Provide the [x, y] coordinate of the cell's center where the given text is located.  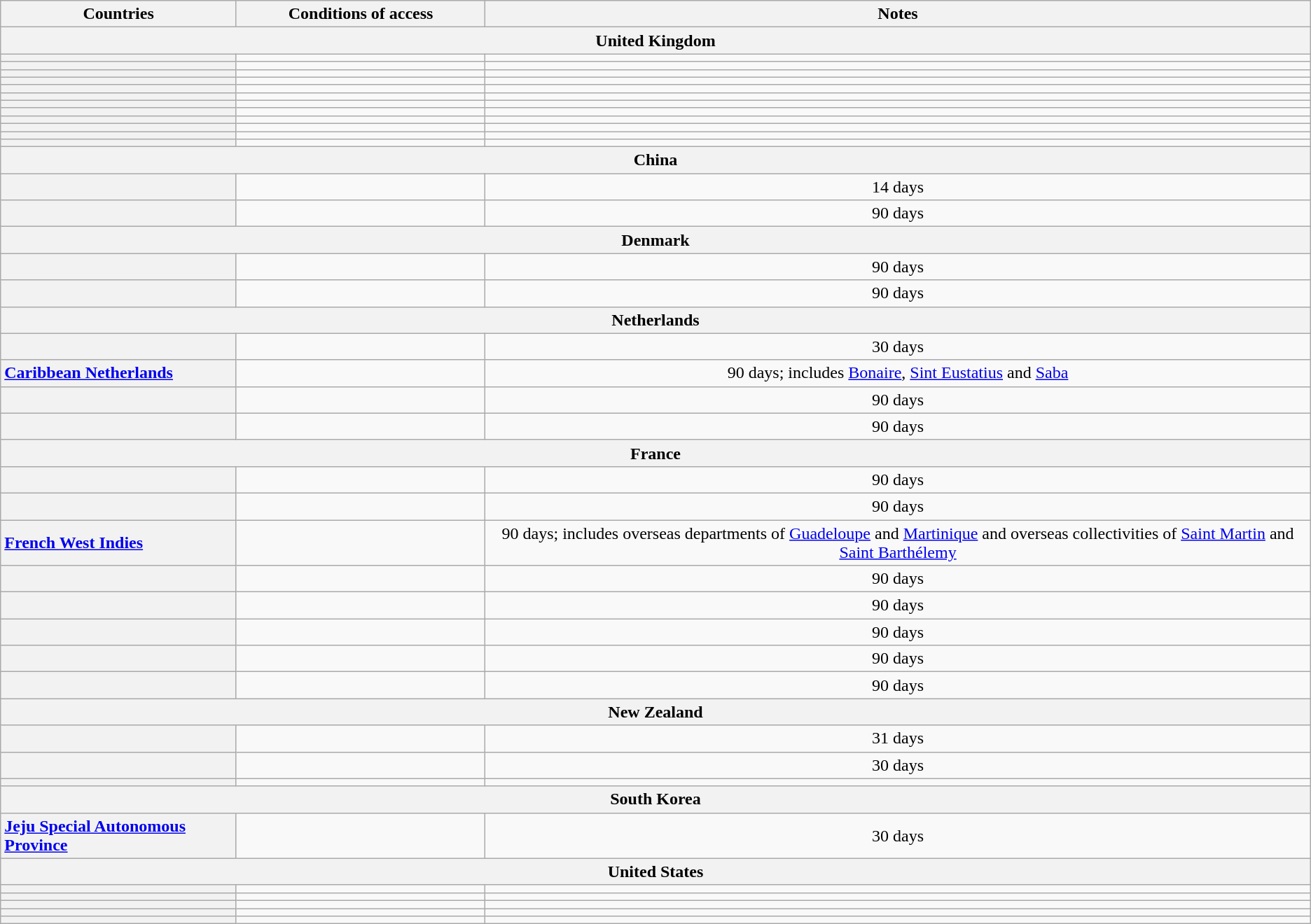
United Kingdom [655, 41]
Countries [119, 14]
Caribbean Netherlands [119, 373]
90 days; includes Bonaire, Sint Eustatius and Saba [898, 373]
90 days; includes overseas departments of Guadeloupe and Martinique and overseas collectivities of Saint Martin and Saint Barthélemy [898, 542]
31 days [898, 738]
Conditions of access [360, 14]
14 days [898, 187]
French West Indies [119, 542]
United States [655, 871]
New Zealand [655, 712]
Jeju Special Autonomous Province [119, 836]
South Korea [655, 799]
Denmark [655, 240]
France [655, 453]
Notes [898, 14]
China [655, 160]
Netherlands [655, 320]
